Identify which cell holds the provided text, then report its (x, y) central coordinate. 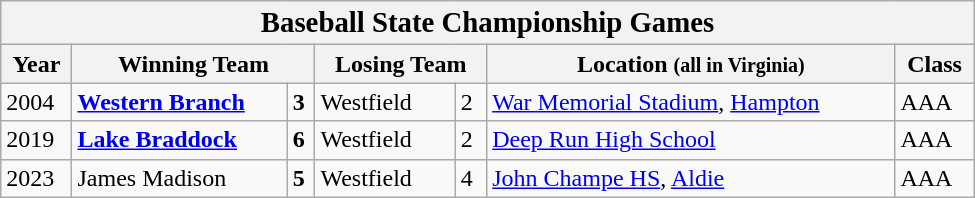
5 (301, 178)
2019 (36, 140)
2023 (36, 178)
Class (934, 64)
James Madison (180, 178)
John Champe HS, Aldie (691, 178)
Losing Team (401, 64)
Winning Team (194, 64)
Baseball State Championship Games (488, 23)
3 (301, 102)
6 (301, 140)
Lake Braddock (180, 140)
Deep Run High School (691, 140)
Year (36, 64)
2004 (36, 102)
4 (471, 178)
War Memorial Stadium, Hampton (691, 102)
Western Branch (180, 102)
Location (all in Virginia) (691, 64)
